Search for the cell housing the specified text and yield its (x, y) center coordinate. 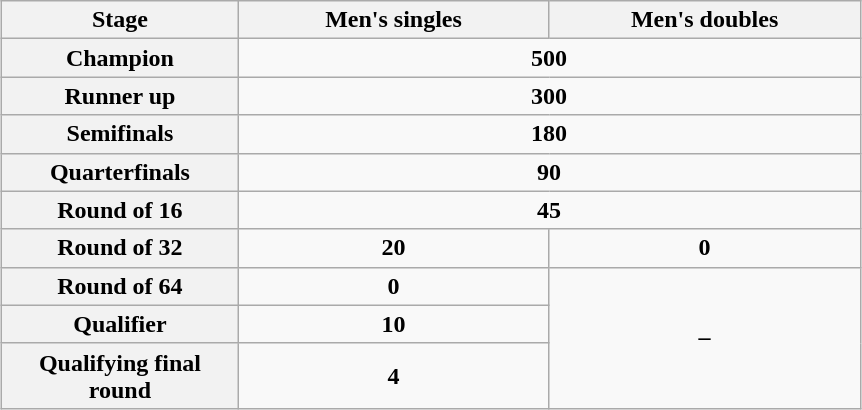
Men's doubles (704, 20)
300 (549, 96)
Men's singles (394, 20)
Quarterfinals (120, 172)
Runner up (120, 96)
10 (394, 324)
500 (549, 58)
Stage (120, 20)
Round of 64 (120, 286)
Qualifier (120, 324)
20 (394, 248)
90 (549, 172)
Round of 32 (120, 248)
Qualifying final round (120, 376)
4 (394, 376)
Champion (120, 58)
Semifinals (120, 134)
– (704, 338)
Round of 16 (120, 210)
45 (549, 210)
180 (549, 134)
